Provide the [x, y] coordinate of the cell's center where the given text is located.  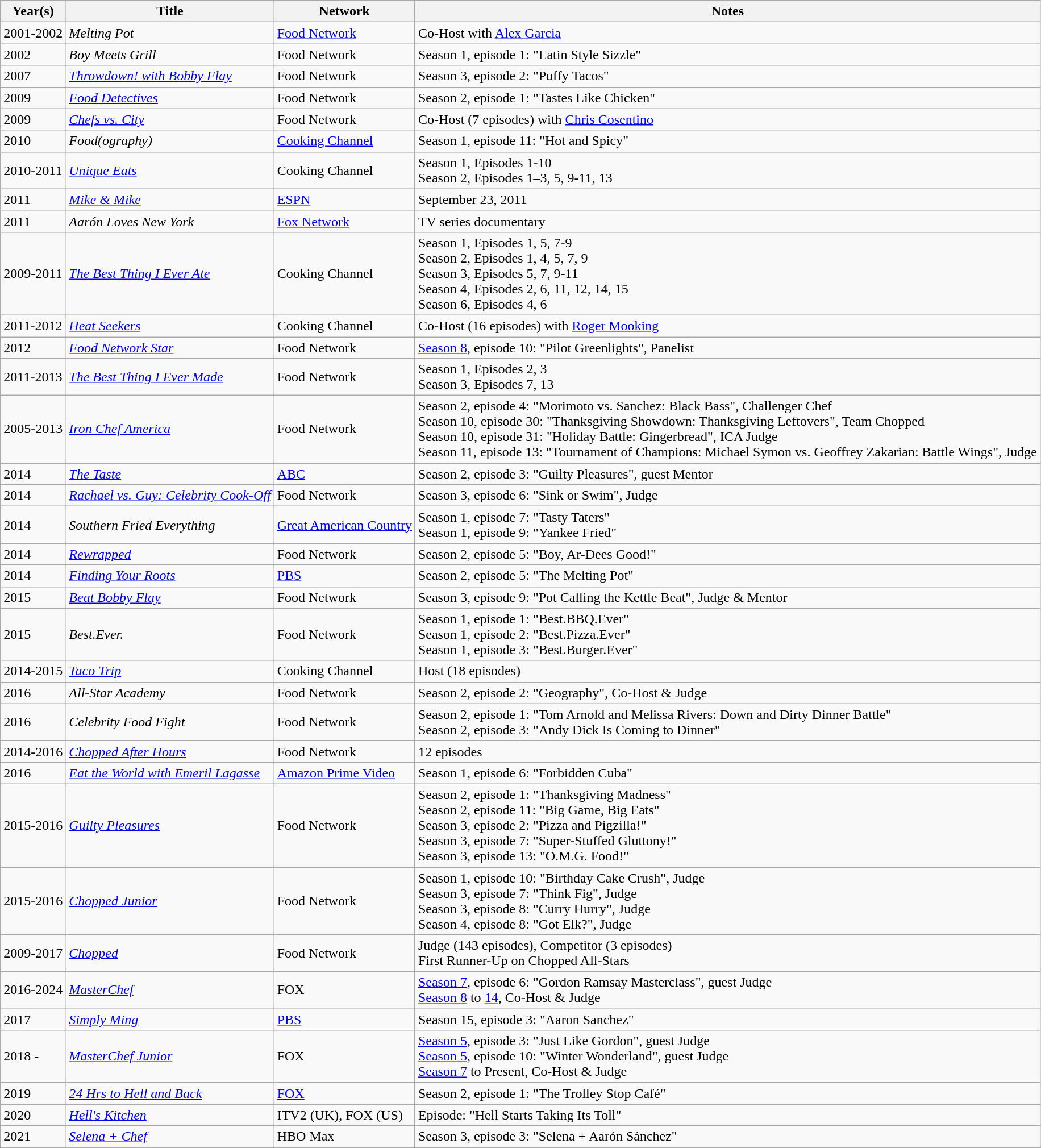
2016-2024 [33, 990]
Season 1, episode 6: "Forbidden Cuba" [727, 773]
Season 3, episode 3: "Selena + Aarón Sánchez" [727, 1137]
Season 1, Episodes 2, 3Season 3, Episodes 7, 13 [727, 377]
ITV2 (UK), FOX (US) [344, 1115]
Season 3, episode 6: "Sink or Swim", Judge [727, 496]
Season 7, episode 6: "Gordon Ramsay Masterclass", guest JudgeSeason 8 to 14, Co-Host & Judge [727, 990]
2018 - [33, 1057]
Season 1, episode 1: "Best.BBQ.Ever"Season 1, episode 2: "Best.Pizza.Ever"Season 1, episode 3: "Best.Burger.Ever" [727, 634]
2014-2016 [33, 751]
Selena + Chef [170, 1137]
TV series documentary [727, 221]
Throwdown! with Bobby Flay [170, 76]
Season 2, episode 3: "Guilty Pleasures", guest Mentor [727, 474]
The Best Thing I Ever Made [170, 377]
Iron Chef America [170, 430]
The Taste [170, 474]
Season 1, Episodes 1-10Season 2, Episodes 1–3, 5, 9-11, 13 [727, 170]
Title [170, 11]
12 episodes [727, 751]
Season 3, episode 9: "Pot Calling the Kettle Beat", Judge & Mentor [727, 597]
Season 1, episode 7: "Tasty Taters"Season 1, episode 9: "Yankee Fried" [727, 525]
ESPN [344, 199]
2009-2017 [33, 954]
Host (18 episodes) [727, 671]
2014-2015 [33, 671]
Chefs vs. City [170, 119]
Southern Fried Everything [170, 525]
2010 [33, 141]
2019 [33, 1093]
Melting Pot [170, 33]
Season 2, episode 1: "Tom Arnold and Melissa Rivers: Down and Dirty Dinner Battle"Season 2, episode 3: "Andy Dick Is Coming to Dinner" [727, 722]
2005-2013 [33, 430]
Judge (143 episodes), Competitor (3 episodes)First Runner-Up on Chopped All-Stars [727, 954]
MasterChef [170, 990]
Season 1, episode 11: "Hot and Spicy" [727, 141]
Chopped Junior [170, 901]
Season 2, episode 1: "Tastes Like Chicken" [727, 98]
2007 [33, 76]
Season 2, episode 5: "The Melting Pot" [727, 576]
2010-2011 [33, 170]
Beat Bobby Flay [170, 597]
2011-2013 [33, 377]
Year(s) [33, 11]
Co-Host (7 episodes) with Chris Cosentino [727, 119]
Celebrity Food Fight [170, 722]
2021 [33, 1137]
2012 [33, 347]
Best.Ever. [170, 634]
Guilty Pleasures [170, 825]
Great American Country [344, 525]
Food Detectives [170, 98]
Aarón Loves New York [170, 221]
Eat the World with Emeril Lagasse [170, 773]
Fox Network [344, 221]
24 Hrs to Hell and Back [170, 1093]
Food Network Star [170, 347]
Taco Trip [170, 671]
Hell's Kitchen [170, 1115]
Co-Host with Alex Garcia [727, 33]
Season 5, episode 3: "Just Like Gordon", guest JudgeSeason 5, episode 10: "Winter Wonderland", guest JudgeSeason 7 to Present, Co-Host & Judge [727, 1057]
Season 8, episode 10: "Pilot Greenlights", Panelist [727, 347]
Co-Host (16 episodes) with Roger Mooking [727, 326]
Simply Ming [170, 1020]
MasterChef Junior [170, 1057]
HBO Max [344, 1137]
Season 15, episode 3: "Aaron Sanchez" [727, 1020]
Finding Your Roots [170, 576]
2001-2002 [33, 33]
2002 [33, 55]
Season 3, episode 2: "Puffy Tacos" [727, 76]
Boy Meets Grill [170, 55]
All-Star Academy [170, 693]
Notes [727, 11]
2011-2012 [33, 326]
Season 2, episode 2: "Geography", Co-Host & Judge [727, 693]
2020 [33, 1115]
The Best Thing I Ever Ate [170, 273]
Season 1, episode 1: "Latin Style Sizzle" [727, 55]
Episode: "Hell Starts Taking Its Toll" [727, 1115]
Network [344, 11]
Chopped [170, 954]
Chopped After Hours [170, 751]
Mike & Mike [170, 199]
Rachael vs. Guy: Celebrity Cook-Off [170, 496]
2009-2011 [33, 273]
2017 [33, 1020]
Season 2, episode 1: "The Trolley Stop Café" [727, 1093]
Food(ography) [170, 141]
Season 2, episode 5: "Boy, Ar-Dees Good!" [727, 554]
ABC [344, 474]
Rewrapped [170, 554]
September 23, 2011 [727, 199]
Amazon Prime Video [344, 773]
Heat Seekers [170, 326]
Unique Eats [170, 170]
